Output the (x, y) coordinate of the center of the cell containing the given text.  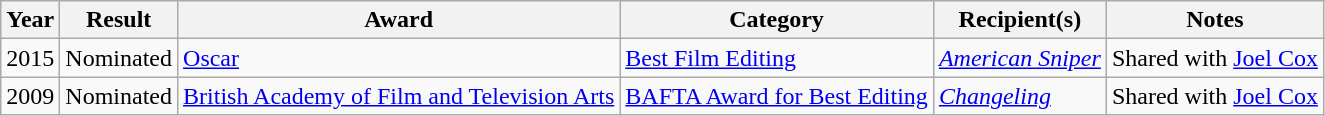
Category (777, 20)
Notes (1214, 20)
Best Film Editing (777, 58)
Oscar (399, 58)
British Academy of Film and Television Arts (399, 96)
2009 (30, 96)
BAFTA Award for Best Editing (777, 96)
Changeling (1020, 96)
2015 (30, 58)
Year (30, 20)
Award (399, 20)
American Sniper (1020, 58)
Result (119, 20)
Recipient(s) (1020, 20)
